Scan for the cell matching the given text and deliver its [X, Y] coordinate at center. 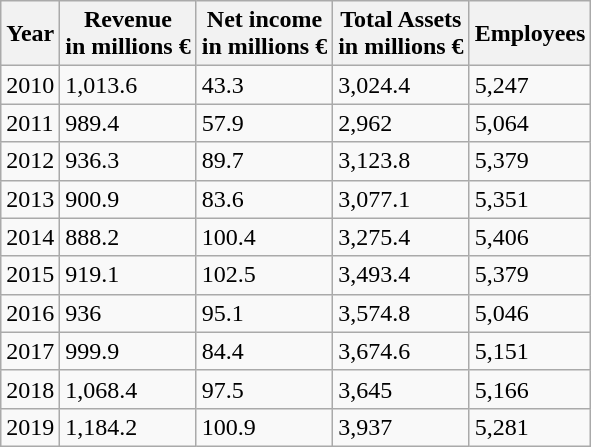
2,962 [401, 123]
102.5 [264, 275]
5,046 [530, 313]
919.1 [128, 275]
3,275.4 [401, 237]
900.9 [128, 199]
43.3 [264, 85]
2016 [30, 313]
2015 [30, 275]
2013 [30, 199]
936.3 [128, 161]
2018 [30, 389]
97.5 [264, 389]
Employees [530, 34]
888.2 [128, 237]
3,645 [401, 389]
Revenuein millions € [128, 34]
89.7 [264, 161]
100.4 [264, 237]
95.1 [264, 313]
84.4 [264, 351]
57.9 [264, 123]
83.6 [264, 199]
5,064 [530, 123]
5,406 [530, 237]
999.9 [128, 351]
2014 [30, 237]
2019 [30, 427]
3,674.6 [401, 351]
1,068.4 [128, 389]
3,937 [401, 427]
936 [128, 313]
Net incomein millions € [264, 34]
5,151 [530, 351]
3,123.8 [401, 161]
5,281 [530, 427]
2012 [30, 161]
Year [30, 34]
5,247 [530, 85]
Total Assetsin millions € [401, 34]
3,024.4 [401, 85]
100.9 [264, 427]
5,166 [530, 389]
3,493.4 [401, 275]
1,013.6 [128, 85]
2011 [30, 123]
3,077.1 [401, 199]
3,574.8 [401, 313]
989.4 [128, 123]
1,184.2 [128, 427]
2017 [30, 351]
2010 [30, 85]
5,351 [530, 199]
